From the cell containing the given text, extract its center point as [X, Y] coordinate. 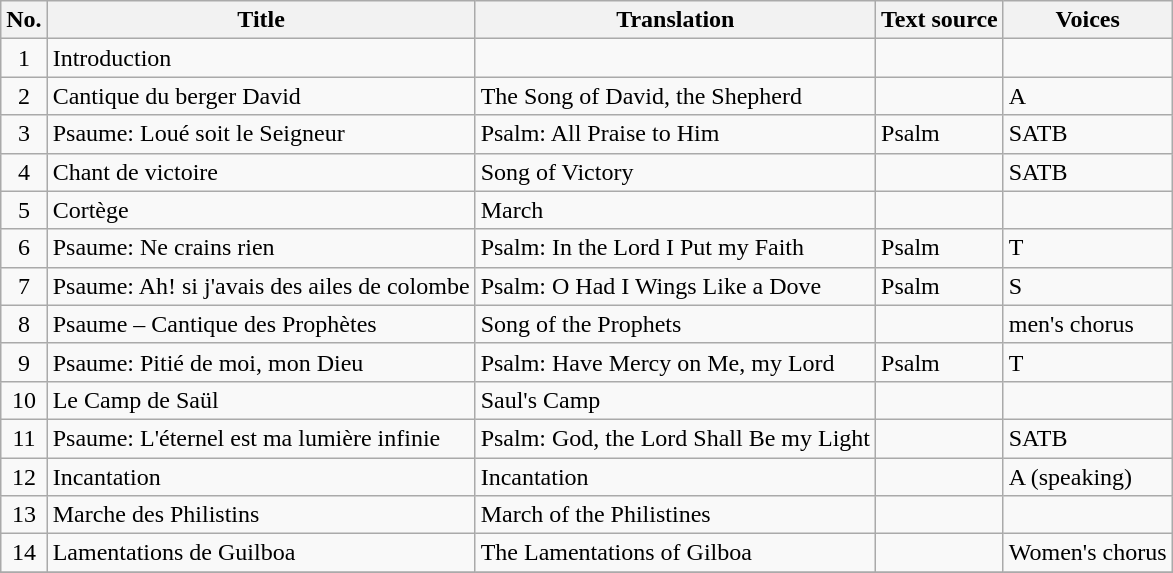
Lamentations de Guilboa [261, 553]
No. [24, 20]
10 [24, 400]
Psalm: In the Lord I Put my Faith [675, 248]
5 [24, 210]
Cantique du berger David [261, 96]
13 [24, 515]
Song of the Prophets [675, 324]
Psalm: Have Mercy on Me, my Lord [675, 362]
Song of Victory [675, 172]
6 [24, 248]
Saul's Camp [675, 400]
12 [24, 477]
Psalm: O Had I Wings Like a Dove [675, 286]
Psaume: Ah! si j'avais des ailes de colombe [261, 286]
Title [261, 20]
Psalm: All Praise to Him [675, 134]
Psalm: God, the Lord Shall Be my Light [675, 438]
A (speaking) [1088, 477]
Psaume: Pitié de moi, mon Dieu [261, 362]
Chant de victoire [261, 172]
Psaume: L'éternel est ma lumière infinie [261, 438]
A [1088, 96]
Marche des Philistins [261, 515]
3 [24, 134]
1 [24, 58]
Text source [940, 20]
7 [24, 286]
March [675, 210]
Le Camp de Saül [261, 400]
Introduction [261, 58]
Translation [675, 20]
Cortège [261, 210]
11 [24, 438]
14 [24, 553]
Psaume – Cantique des Prophètes [261, 324]
8 [24, 324]
9 [24, 362]
Psaume: Loué soit le Seigneur [261, 134]
The Song of David, the Shepherd [675, 96]
Psaume: Ne crains rien [261, 248]
March of the Philistines [675, 515]
Voices [1088, 20]
The Lamentations of Gilboa [675, 553]
2 [24, 96]
Women's chorus [1088, 553]
S [1088, 286]
men's chorus [1088, 324]
4 [24, 172]
